Return the (X, Y) coordinate for the center point of the cell that contains the specified text.  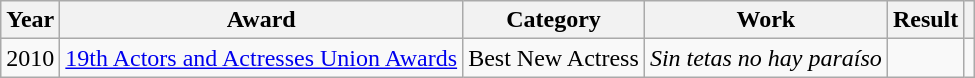
Award (262, 20)
2010 (30, 58)
Year (30, 20)
Best New Actress (554, 58)
Result (925, 20)
Category (554, 20)
19th Actors and Actresses Union Awards (262, 58)
Sin tetas no hay paraíso (766, 58)
Work (766, 20)
